Search for the cell housing the specified text and yield its (x, y) center coordinate. 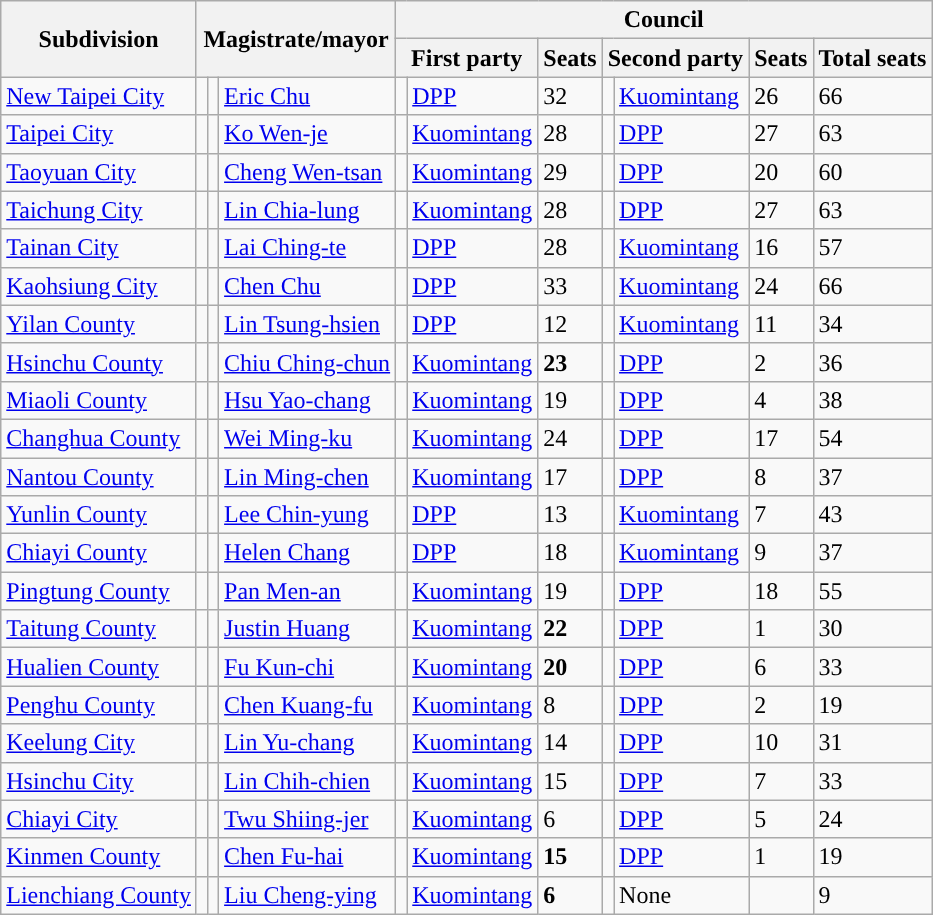
Lin Chia-lung (308, 210)
55 (872, 591)
16 (781, 248)
Second party (675, 58)
Changhua County (99, 438)
Lin Ming-chen (308, 477)
32 (570, 96)
Kaohsiung City (99, 286)
4 (781, 400)
Hsinchu City (99, 781)
14 (570, 743)
11 (781, 324)
Justin Huang (308, 629)
Keelung City (99, 743)
Hualien County (99, 667)
22 (570, 629)
23 (570, 362)
Chen Kuang-fu (308, 705)
43 (872, 515)
Hsinchu County (99, 362)
Kinmen County (99, 857)
Lin Yu-chang (308, 743)
57 (872, 248)
Chen Chu (308, 286)
Ko Wen-je (308, 134)
Twu Shiing-jer (308, 819)
13 (570, 515)
54 (872, 438)
New Taipei City (99, 96)
Yunlin County (99, 515)
Taitung County (99, 629)
Wei Ming-ku (308, 438)
Taoyuan City (99, 172)
12 (570, 324)
Taipei City (99, 134)
Fu Kun-chi (308, 667)
Lienchiang County (99, 895)
31 (872, 743)
Miaoli County (99, 400)
Hsu Yao-chang (308, 400)
Total seats (872, 58)
Cheng Wen-tsan (308, 172)
10 (781, 743)
36 (872, 362)
Nantou County (99, 477)
60 (872, 172)
Penghu County (99, 705)
Eric Chu (308, 96)
Chiu Ching-chun (308, 362)
29 (570, 172)
Lee Chin-yung (308, 515)
Lin Tsung-hsien (308, 324)
Tainan City (99, 248)
Taichung City (99, 210)
34 (872, 324)
30 (872, 629)
38 (872, 400)
Magistrate/mayor (296, 39)
Pan Men-an (308, 591)
Lin Chih-chien (308, 781)
5 (781, 819)
Helen Chang (308, 553)
Council (664, 20)
Chen Fu-hai (308, 857)
First party (467, 58)
Chiayi County (99, 553)
Pingtung County (99, 591)
None (682, 895)
Chiayi City (99, 819)
Subdivision (99, 39)
Liu Cheng-ying (308, 895)
Yilan County (99, 324)
Lai Ching-te (308, 248)
26 (781, 96)
